Find where the given text appears and provide that cell's center as (x, y) coordinate. 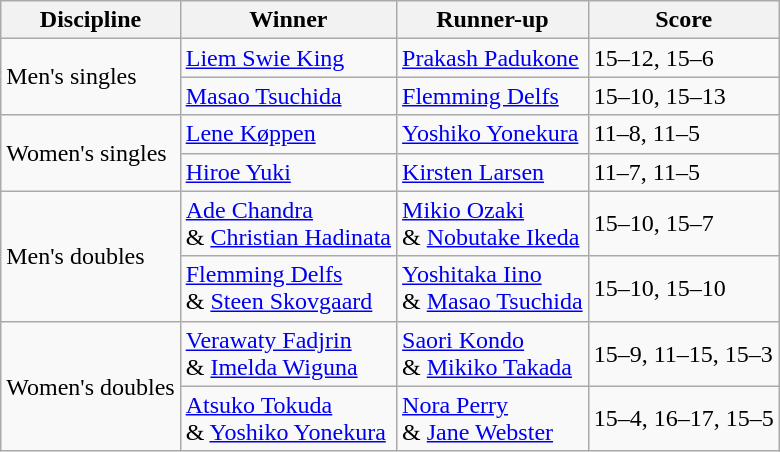
Kirsten Larsen (493, 172)
Nora Perry & Jane Webster (493, 418)
Women's doubles (90, 386)
Men's singles (90, 77)
Flemming Delfs & Steen Skovgaard (288, 288)
15–10, 15–13 (684, 96)
Hiroe Yuki (288, 172)
11–7, 11–5 (684, 172)
Saori Kondo & Mikiko Takada (493, 354)
15–4, 16–17, 15–5 (684, 418)
15–9, 11–15, 15–3 (684, 354)
Women's singles (90, 153)
11–8, 11–5 (684, 134)
Yoshiko Yonekura (493, 134)
Score (684, 20)
Flemming Delfs (493, 96)
Verawaty Fadjrin & Imelda Wiguna (288, 354)
Atsuko Tokuda & Yoshiko Yonekura (288, 418)
Winner (288, 20)
Liem Swie King (288, 58)
15–10, 15–7 (684, 224)
15–10, 15–10 (684, 288)
Lene Køppen (288, 134)
Discipline (90, 20)
Yoshitaka Iino & Masao Tsuchida (493, 288)
Masao Tsuchida (288, 96)
15–12, 15–6 (684, 58)
Men's doubles (90, 256)
Runner-up (493, 20)
Mikio Ozaki & Nobutake Ikeda (493, 224)
Prakash Padukone (493, 58)
Ade Chandra & Christian Hadinata (288, 224)
